Determine the [X, Y] coordinate at the center of the cell enclosing the given text.  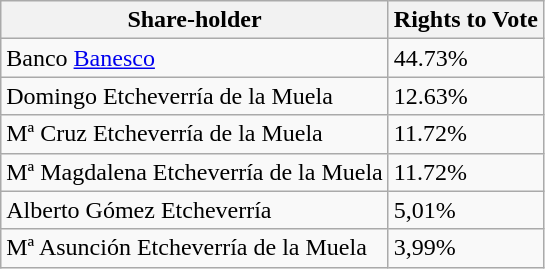
Mª Cruz Etcheverría de la Muela [195, 134]
Alberto Gómez Etcheverría [195, 210]
3,99% [466, 248]
Mª Asunción Etcheverría de la Muela [195, 248]
5,01% [466, 210]
Share-holder [195, 20]
44.73% [466, 58]
Domingo Etcheverría de la Muela [195, 96]
Mª Magdalena Etcheverría de la Muela [195, 172]
Rights to Vote [466, 20]
12.63% [466, 96]
Banco Banesco [195, 58]
